Pinpoint the cell where the given text exists, returning its [X, Y] midpoint coordinate. 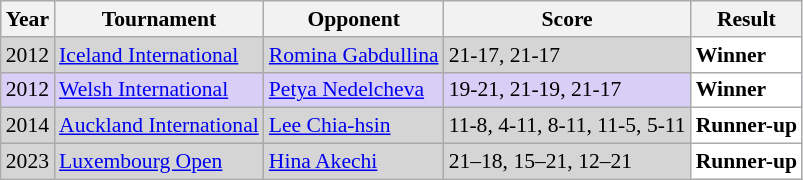
Welsh International [159, 90]
Lee Chia-hsin [354, 126]
Tournament [159, 19]
Hina Akechi [354, 162]
2014 [28, 126]
Iceland International [159, 55]
21-17, 21-17 [568, 55]
Opponent [354, 19]
Result [746, 19]
21–18, 15–21, 12–21 [568, 162]
Petya Nedelcheva [354, 90]
11-8, 4-11, 8-11, 11-5, 5-11 [568, 126]
Score [568, 19]
2023 [28, 162]
Year [28, 19]
Auckland International [159, 126]
19-21, 21-19, 21-17 [568, 90]
Luxembourg Open [159, 162]
Romina Gabdullina [354, 55]
